For the text-containing cell, return its midpoint in [X, Y] coordinate format. 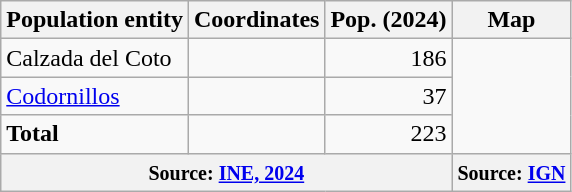
Source: INE, 2024 [226, 172]
186 [388, 58]
Codornillos [95, 96]
37 [388, 96]
Calzada del Coto [95, 58]
223 [388, 134]
Total [95, 134]
Coordinates [257, 20]
Pop. (2024) [388, 20]
Map [512, 20]
Population entity [95, 20]
Source: IGN [512, 172]
